Search for the cell housing the specified text and yield its [x, y] center coordinate. 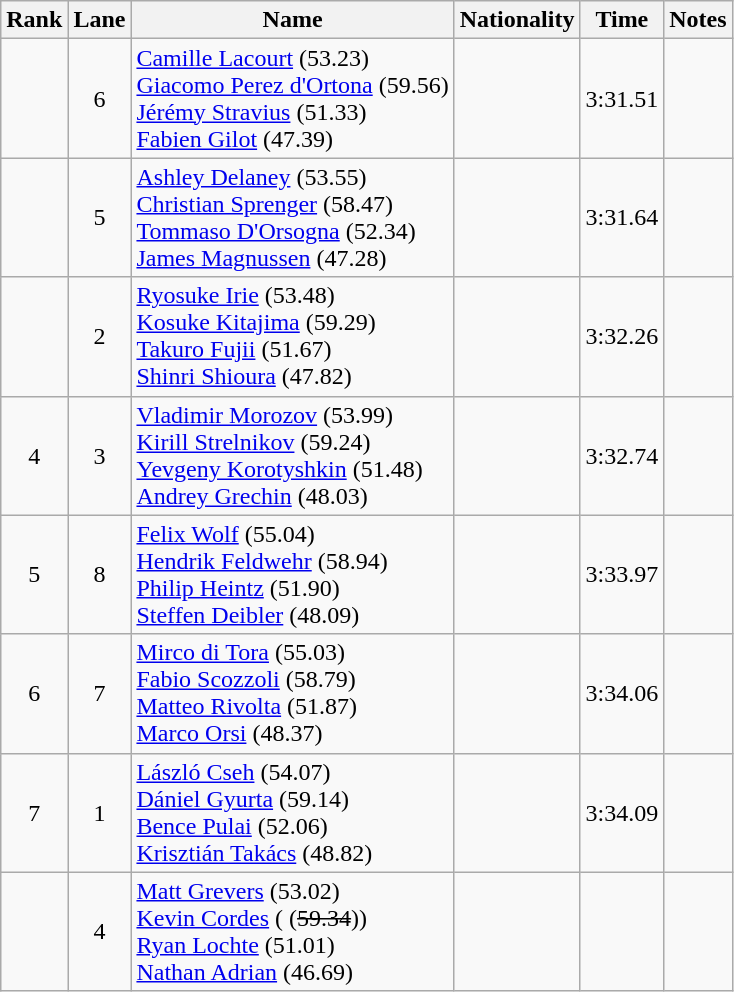
Lane [100, 20]
3:32.74 [622, 456]
3:31.64 [622, 218]
Vladimir Morozov (53.99)Kirill Strelnikov (59.24)Yevgeny Korotyshkin (51.48)Andrey Grechin (48.03) [292, 456]
2 [100, 336]
Ryosuke Irie (53.48)Kosuke Kitajima (59.29)Takuro Fujii (51.67)Shinri Shioura (47.82) [292, 336]
Camille Lacourt (53.23)Giacomo Perez d'Ortona (59.56)Jérémy Stravius (51.33)Fabien Gilot (47.39) [292, 98]
Nationality [517, 20]
Felix Wolf (55.04)Hendrik Feldwehr (58.94)Philip Heintz (51.90)Steffen Deibler (48.09) [292, 574]
3:34.06 [622, 694]
1 [100, 812]
3:32.26 [622, 336]
Rank [34, 20]
Ashley Delaney (53.55)Christian Sprenger (58.47)Tommaso D'Orsogna (52.34)James Magnussen (47.28) [292, 218]
Time [622, 20]
Matt Grevers (53.02)Kevin Cordes ( (59.34))Ryan Lochte (51.01)Nathan Adrian (46.69) [292, 932]
Name [292, 20]
László Cseh (54.07)Dániel Gyurta (59.14)Bence Pulai (52.06)Krisztián Takács (48.82) [292, 812]
3:31.51 [622, 98]
3 [100, 456]
Mirco di Tora (55.03)Fabio Scozzoli (58.79)Matteo Rivolta (51.87)Marco Orsi (48.37) [292, 694]
Notes [698, 20]
3:33.97 [622, 574]
3:34.09 [622, 812]
8 [100, 574]
